Capture the cell that displays the provided text and extract its (x, y) central coordinate. 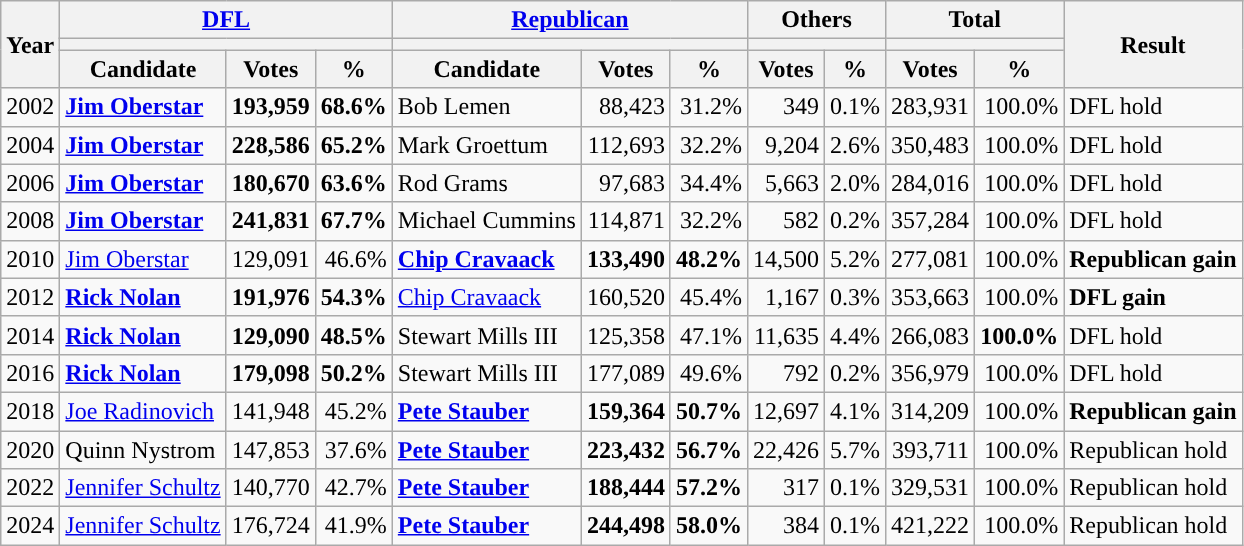
2008 (30, 221)
88,423 (626, 107)
22,426 (786, 449)
2004 (30, 145)
241,831 (270, 221)
2010 (30, 259)
14,500 (786, 259)
97,683 (626, 183)
357,284 (930, 221)
393,711 (930, 449)
188,444 (626, 488)
0.3% (856, 297)
2016 (30, 373)
58.0% (708, 526)
356,979 (930, 373)
582 (786, 221)
DFL gain (1153, 297)
2014 (30, 335)
125,358 (626, 335)
5.2% (856, 259)
31.2% (708, 107)
67.7% (354, 221)
129,090 (270, 335)
2.6% (856, 145)
2002 (30, 107)
421,222 (930, 526)
49.6% (708, 373)
223,432 (626, 449)
353,663 (930, 297)
63.6% (354, 183)
34.4% (708, 183)
350,483 (930, 145)
179,098 (270, 373)
2022 (30, 488)
41.9% (354, 526)
42.7% (354, 488)
141,948 (270, 411)
47.1% (708, 335)
384 (786, 526)
65.2% (354, 145)
176,724 (270, 526)
180,670 (270, 183)
5.7% (856, 449)
284,016 (930, 183)
Result (1153, 44)
314,209 (930, 411)
9,204 (786, 145)
Quinn Nystrom (143, 449)
50.7% (708, 411)
1,167 (786, 297)
45.4% (708, 297)
45.2% (354, 411)
160,520 (626, 297)
349 (786, 107)
129,091 (270, 259)
37.6% (354, 449)
Year (30, 44)
193,959 (270, 107)
244,498 (626, 526)
11,635 (786, 335)
177,089 (626, 373)
48.2% (708, 259)
112,693 (626, 145)
4.1% (856, 411)
283,931 (930, 107)
2018 (30, 411)
Joe Radinovich (143, 411)
2012 (30, 297)
329,531 (930, 488)
Total (975, 20)
317 (786, 488)
Mark Groettum (486, 145)
50.2% (354, 373)
Others (816, 20)
46.6% (354, 259)
792 (786, 373)
Michael Cummins (486, 221)
2020 (30, 449)
DFL (226, 20)
56.7% (708, 449)
266,083 (930, 335)
191,976 (270, 297)
57.2% (708, 488)
114,871 (626, 221)
Rod Grams (486, 183)
133,490 (626, 259)
159,364 (626, 411)
12,697 (786, 411)
277,081 (930, 259)
68.6% (354, 107)
2.0% (856, 183)
Republican (570, 20)
2006 (30, 183)
140,770 (270, 488)
5,663 (786, 183)
228,586 (270, 145)
2024 (30, 526)
Bob Lemen (486, 107)
4.4% (856, 335)
48.5% (354, 335)
54.3% (354, 297)
147,853 (270, 449)
